For the text-containing cell, return its midpoint in [x, y] coordinate format. 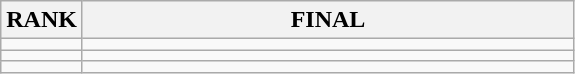
FINAL [328, 20]
RANK [42, 20]
